Locate the cell with the specified text and output its (X, Y) center coordinate. 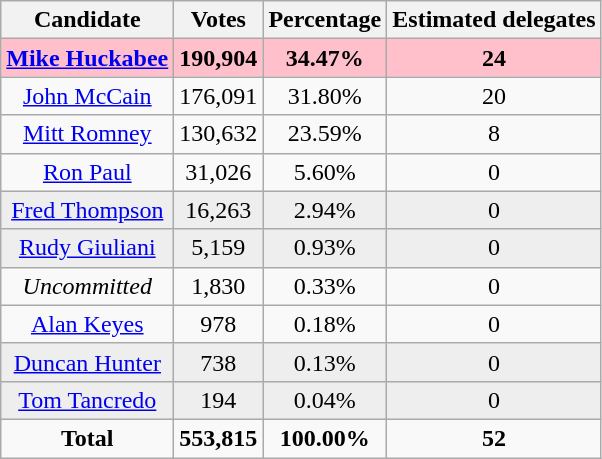
Total (88, 438)
Rudy Giuliani (88, 248)
978 (218, 324)
1,830 (218, 286)
190,904 (218, 58)
0.04% (325, 400)
20 (494, 96)
Fred Thompson (88, 210)
0.18% (325, 324)
16,263 (218, 210)
0.93% (325, 248)
0.13% (325, 362)
52 (494, 438)
Estimated delegates (494, 20)
John McCain (88, 96)
31.80% (325, 96)
24 (494, 58)
553,815 (218, 438)
0.33% (325, 286)
Uncommitted (88, 286)
23.59% (325, 134)
5.60% (325, 172)
Votes (218, 20)
Candidate (88, 20)
Mitt Romney (88, 134)
2.94% (325, 210)
34.47% (325, 58)
5,159 (218, 248)
Ron Paul (88, 172)
Duncan Hunter (88, 362)
100.00% (325, 438)
Mike Huckabee (88, 58)
8 (494, 134)
Alan Keyes (88, 324)
738 (218, 362)
194 (218, 400)
Tom Tancredo (88, 400)
130,632 (218, 134)
176,091 (218, 96)
Percentage (325, 20)
31,026 (218, 172)
